From the cell containing the given text, extract its center point as [X, Y] coordinate. 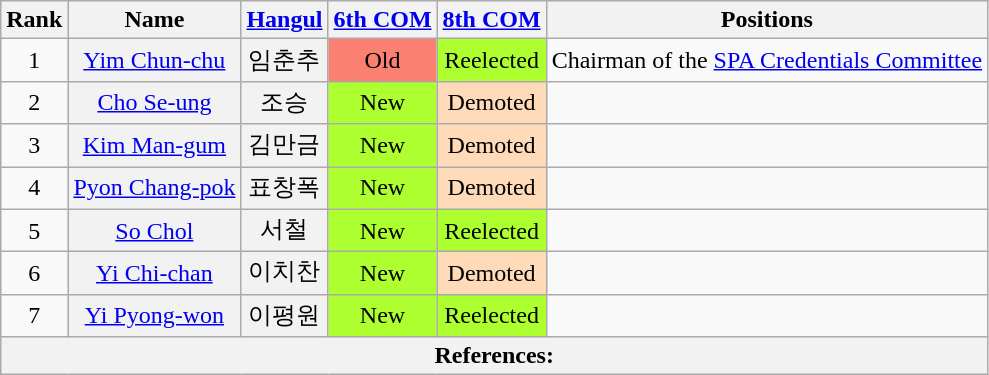
Pyon Chang-pok [154, 188]
서철 [284, 230]
Yi Chi-chan [154, 274]
이평원 [284, 316]
Chairman of the SPA Credentials Committee [766, 60]
8th COM [492, 20]
So Chol [154, 230]
Rank [34, 20]
Hangul [284, 20]
이치찬 [284, 274]
6th COM [382, 20]
2 [34, 102]
표창폭 [284, 188]
Cho Se-ung [154, 102]
조승 [284, 102]
Positions [766, 20]
김만금 [284, 146]
1 [34, 60]
Yim Chun-chu [154, 60]
Old [382, 60]
Yi Pyong-won [154, 316]
6 [34, 274]
4 [34, 188]
5 [34, 230]
임춘추 [284, 60]
Name [154, 20]
Kim Man-gum [154, 146]
References: [494, 356]
3 [34, 146]
7 [34, 316]
